Search for the cell housing the specified text and yield its (X, Y) center coordinate. 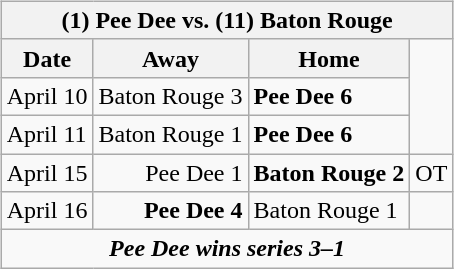
Pee Dee wins series 3–1 (227, 249)
Date (47, 58)
(1) Pee Dee vs. (11) Baton Rouge (227, 20)
Baton Rouge 3 (170, 96)
Baton Rouge 2 (329, 173)
Home (329, 58)
April 10 (47, 96)
OT (432, 173)
April 15 (47, 173)
April 11 (47, 134)
Pee Dee 4 (170, 211)
April 16 (47, 211)
Away (170, 58)
Pee Dee 1 (170, 173)
